Return the (x, y) coordinate for the center point of the cell that contains the specified text.  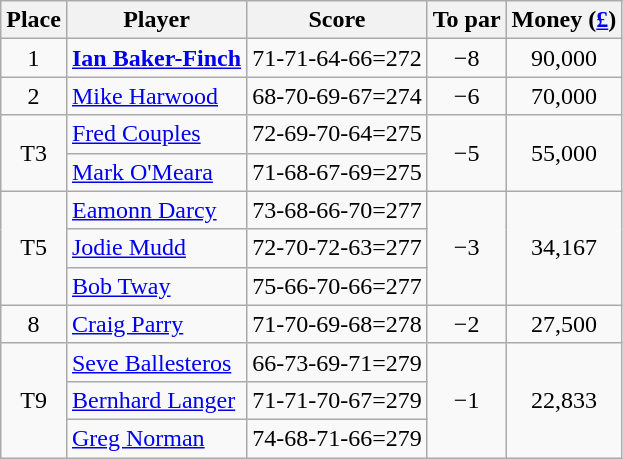
−1 (466, 400)
Mike Harwood (156, 96)
−2 (466, 324)
Player (156, 20)
73-68-66-70=277 (338, 210)
75-66-70-66=277 (338, 286)
90,000 (564, 58)
T5 (34, 248)
68-70-69-67=274 (338, 96)
Money (£) (564, 20)
Eamonn Darcy (156, 210)
71-70-69-68=278 (338, 324)
72-70-72-63=277 (338, 248)
34,167 (564, 248)
Bob Tway (156, 286)
−6 (466, 96)
Craig Parry (156, 324)
71-68-67-69=275 (338, 172)
T3 (34, 153)
22,833 (564, 400)
72-69-70-64=275 (338, 134)
Jodie Mudd (156, 248)
Place (34, 20)
Score (338, 20)
1 (34, 58)
70,000 (564, 96)
2 (34, 96)
Greg Norman (156, 438)
−8 (466, 58)
Fred Couples (156, 134)
−3 (466, 248)
27,500 (564, 324)
8 (34, 324)
T9 (34, 400)
To par (466, 20)
55,000 (564, 153)
Mark O'Meara (156, 172)
74-68-71-66=279 (338, 438)
−5 (466, 153)
Bernhard Langer (156, 400)
Ian Baker-Finch (156, 58)
71-71-64-66=272 (338, 58)
66-73-69-71=279 (338, 362)
Seve Ballesteros (156, 362)
71-71-70-67=279 (338, 400)
